Search for the cell housing the specified text and yield its [x, y] center coordinate. 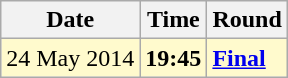
19:45 [174, 58]
Final [247, 58]
Round [247, 20]
Time [174, 20]
Date [70, 20]
24 May 2014 [70, 58]
